Extract the (X, Y) coordinate from the center of the cell holding the provided text.  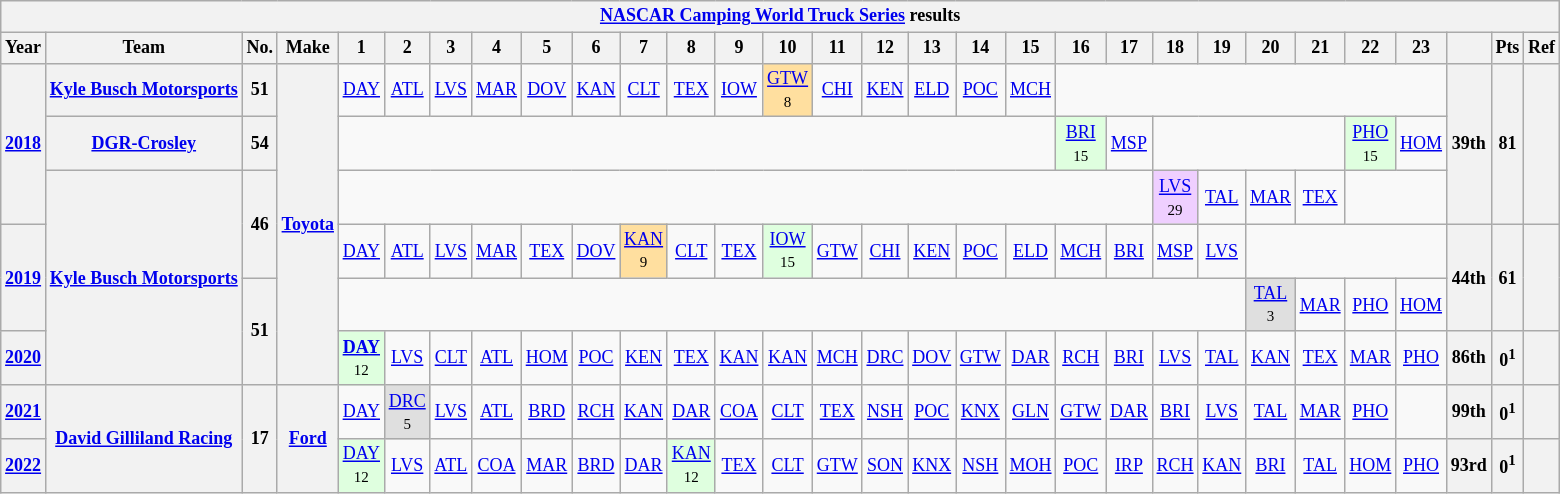
GLN (1030, 412)
21 (1320, 48)
54 (260, 144)
2020 (24, 358)
IOW15 (788, 251)
14 (981, 48)
2022 (24, 466)
46 (260, 224)
3 (451, 48)
BRI15 (1081, 144)
93rd (1468, 466)
18 (1175, 48)
11 (837, 48)
2021 (24, 412)
2018 (24, 144)
GTW8 (788, 90)
22 (1370, 48)
Team (144, 48)
DRC (885, 358)
4 (497, 48)
6 (596, 48)
9 (739, 48)
LVS29 (1175, 197)
Toyota (308, 224)
39th (1468, 144)
15 (1030, 48)
DRC5 (407, 412)
DGR-Crosley (144, 144)
Year (24, 48)
16 (1081, 48)
SON (885, 466)
8 (691, 48)
TAL3 (1271, 305)
20 (1271, 48)
23 (1422, 48)
Pts (1508, 48)
Make (308, 48)
NASCAR Camping World Truck Series results (780, 16)
KAN9 (644, 251)
1 (361, 48)
44th (1468, 278)
David Gilliland Racing (144, 438)
IRP (1130, 466)
99th (1468, 412)
86th (1468, 358)
10 (788, 48)
12 (885, 48)
MOH (1030, 466)
7 (644, 48)
13 (932, 48)
2 (407, 48)
5 (546, 48)
KAN12 (691, 466)
61 (1508, 278)
19 (1222, 48)
PHO15 (1370, 144)
IOW (739, 90)
Ford (308, 438)
Ref (1542, 48)
No. (260, 48)
2019 (24, 278)
81 (1508, 144)
